Identify which cell holds the provided text, then report its (X, Y) central coordinate. 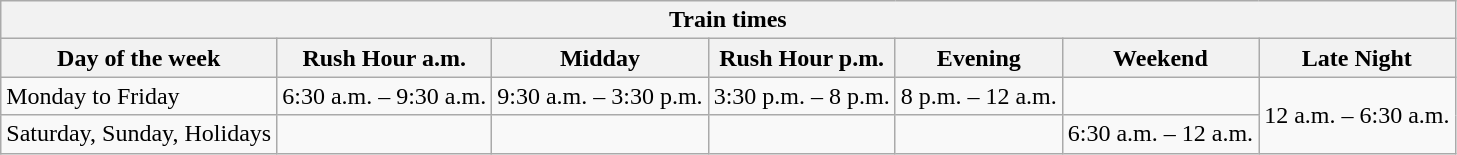
6:30 a.m. – 9:30 a.m. (384, 96)
Late Night (1357, 58)
Day of the week (139, 58)
Rush Hour a.m. (384, 58)
8 p.m. – 12 a.m. (978, 96)
12 a.m. – 6:30 a.m. (1357, 115)
Evening (978, 58)
Rush Hour p.m. (802, 58)
Monday to Friday (139, 96)
9:30 a.m. – 3:30 p.m. (600, 96)
Weekend (1160, 58)
3:30 p.m. – 8 p.m. (802, 96)
Midday (600, 58)
Saturday, Sunday, Holidays (139, 134)
Train times (728, 20)
6:30 a.m. – 12 a.m. (1160, 134)
